Determine the [x, y] coordinate at the center of the cell enclosing the given text.  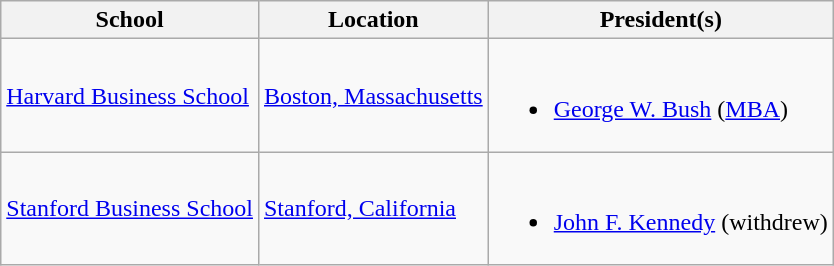
Stanford Business School [130, 208]
Boston, Massachusetts [373, 96]
John F. Kennedy (withdrew) [660, 208]
Location [373, 20]
Harvard Business School [130, 96]
George W. Bush (MBA) [660, 96]
School [130, 20]
Stanford, California [373, 208]
President(s) [660, 20]
